Detect which cell encompasses the target text, then output its [x, y] center coordinate. 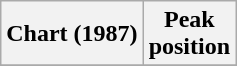
Peakposition [189, 34]
Chart (1987) [72, 34]
